Capture the cell that displays the provided text and extract its [x, y] central coordinate. 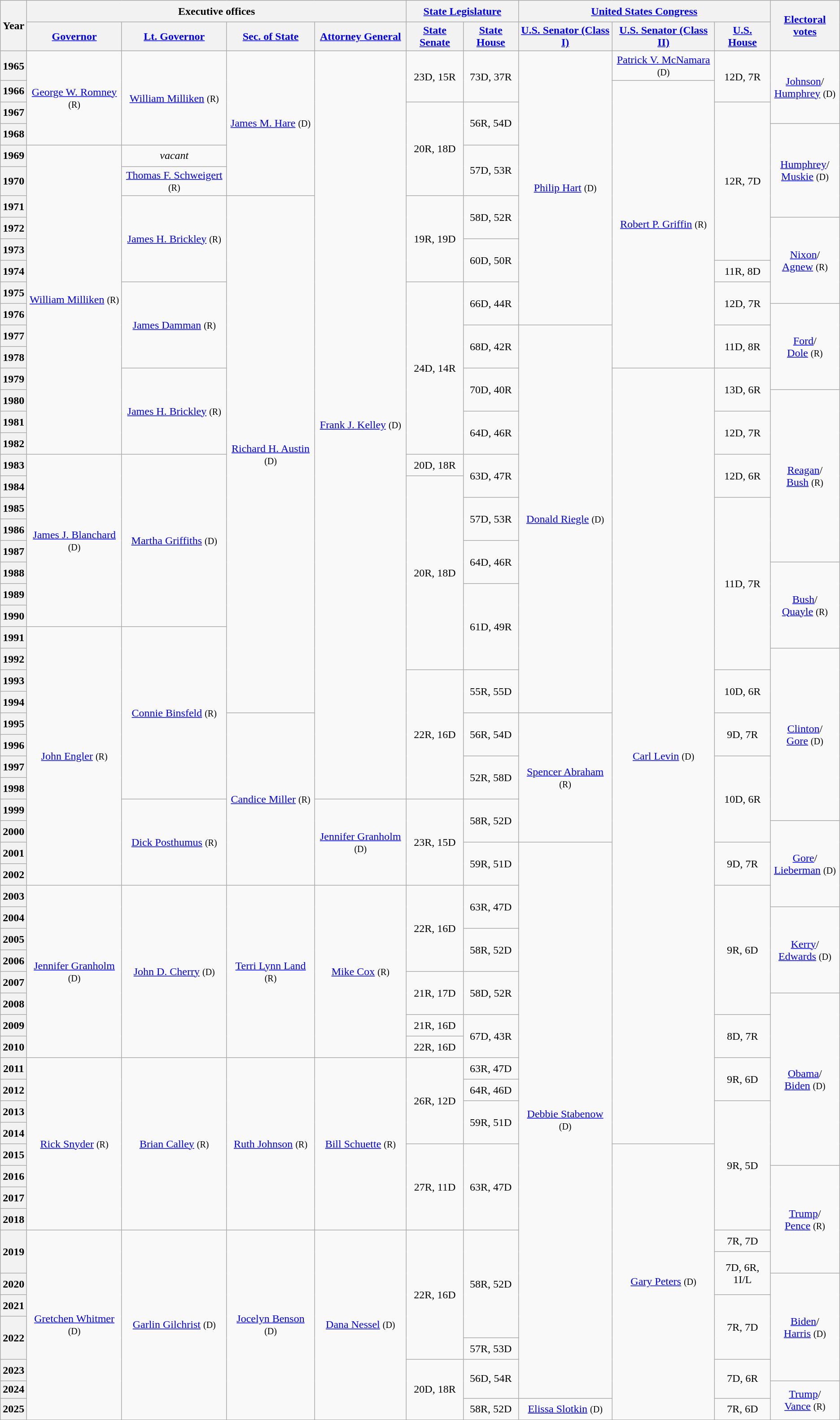
Ruth Johnson (R) [271, 1144]
Gary Peters (D) [663, 1282]
19R, 19D [435, 239]
21R, 16D [435, 1025]
State House [491, 37]
1967 [13, 113]
Candice Miller (R) [271, 799]
1995 [13, 724]
1998 [13, 788]
60D, 50R [491, 260]
George W. Romney (R) [74, 98]
7R, 6D [742, 1409]
Thomas F. Schweigert (R) [174, 181]
Carl Levin (D) [663, 756]
55R, 55D [491, 691]
John D. Cherry (D) [174, 972]
1980 [13, 400]
2022 [13, 1338]
Garlin Gilchrist (D) [174, 1325]
2012 [13, 1090]
1986 [13, 530]
State Senate [435, 37]
1984 [13, 487]
1985 [13, 508]
2023 [13, 1370]
1987 [13, 551]
11D, 8R [742, 347]
73D, 37R [491, 76]
23R, 15D [435, 842]
8D, 7R [742, 1036]
2017 [13, 1198]
Mike Cox (R) [361, 972]
57R, 53D [491, 1349]
John Engler (R) [74, 756]
1971 [13, 207]
Trump/Pence (R) [805, 1219]
Patrick V. McNamara (D) [663, 66]
1996 [13, 745]
1997 [13, 767]
James M. Hare (D) [271, 123]
Obama/Biden (D) [805, 1079]
1993 [13, 681]
2020 [13, 1284]
56D, 54R [491, 1379]
70D, 40R [491, 390]
1975 [13, 293]
Nixon/Agnew (R) [805, 260]
2014 [13, 1133]
1974 [13, 271]
Spencer Abraham (R) [565, 778]
Attorney General [361, 37]
7D, 6R [742, 1379]
Debbie Stabenow (D) [565, 1120]
2000 [13, 831]
James J. Blanchard (D) [74, 541]
Richard H. Austin (D) [271, 454]
1994 [13, 702]
Robert P. Griffin (R) [663, 224]
1976 [13, 314]
2006 [13, 961]
2015 [13, 1155]
Trump/Vance (R) [805, 1400]
Electoral votes [805, 26]
1977 [13, 336]
Ford/Dole (R) [805, 347]
2009 [13, 1025]
7D, 6R, 1I/L [742, 1273]
Rick Snyder (R) [74, 1144]
26R, 12D [435, 1101]
1981 [13, 422]
Elissa Slotkin (D) [565, 1409]
1992 [13, 659]
13D, 6R [742, 390]
2021 [13, 1306]
2011 [13, 1068]
U.S. Senator (Class I) [565, 37]
Dana Nessel (D) [361, 1325]
2007 [13, 982]
2013 [13, 1112]
1965 [13, 66]
Kerry/Edwards (D) [805, 950]
2005 [13, 939]
U.S. House [742, 37]
U.S. Senator (Class II) [663, 37]
Humphrey/Muskie (D) [805, 171]
2018 [13, 1219]
2002 [13, 875]
Year [13, 26]
1978 [13, 357]
2008 [13, 1004]
9R, 5D [742, 1165]
2024 [13, 1389]
23D, 15R [435, 76]
Sec. of State [271, 37]
Connie Binsfeld (R) [174, 713]
2003 [13, 896]
Terri Lynn Land (R) [271, 972]
27R, 11D [435, 1187]
1968 [13, 134]
2016 [13, 1176]
1970 [13, 181]
Johnson/Humphrey (D) [805, 87]
61D, 49R [491, 627]
Biden/Harris (D) [805, 1327]
2001 [13, 853]
Brian Calley (R) [174, 1144]
68D, 42R [491, 347]
1991 [13, 637]
11R, 8D [742, 271]
11D, 7R [742, 584]
Bush/Quayle (R) [805, 605]
Donald Riegle (D) [565, 519]
1982 [13, 444]
State Legislature [462, 11]
2019 [13, 1252]
2010 [13, 1047]
Jocelyn Benson (D) [271, 1325]
Bill Schuette (R) [361, 1144]
1979 [13, 379]
1999 [13, 810]
Reagan/Bush (R) [805, 476]
Frank J. Kelley (D) [361, 425]
Lt. Governor [174, 37]
Dick Posthumus (R) [174, 842]
64R, 46D [491, 1090]
1988 [13, 573]
52R, 58D [491, 778]
12R, 7D [742, 181]
Clinton/Gore (D) [805, 734]
1990 [13, 616]
1969 [13, 156]
67D, 43R [491, 1036]
1989 [13, 594]
Gretchen Whitmer (D) [74, 1325]
Governor [74, 37]
12D, 6R [742, 476]
vacant [174, 156]
63D, 47R [491, 476]
Gore/Lieberman (D) [805, 864]
1972 [13, 228]
Martha Griffiths (D) [174, 541]
Philip Hart (D) [565, 188]
Executive offices [217, 11]
2025 [13, 1409]
1973 [13, 250]
21R, 17D [435, 993]
2004 [13, 918]
1966 [13, 91]
24D, 14R [435, 368]
1983 [13, 465]
James Damman (R) [174, 325]
66D, 44R [491, 303]
United States Congress [644, 11]
